Determine the [x, y] coordinate at the center of the cell enclosing the given text.  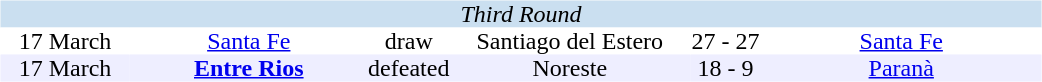
Third Round [520, 14]
18 - 9 [726, 68]
draw [408, 42]
Santiago del Estero [570, 42]
Paranà [902, 68]
Entre Rios [248, 68]
27 - 27 [726, 42]
Noreste [570, 68]
defeated [408, 68]
